For the text-containing cell, return its midpoint in [X, Y] coordinate format. 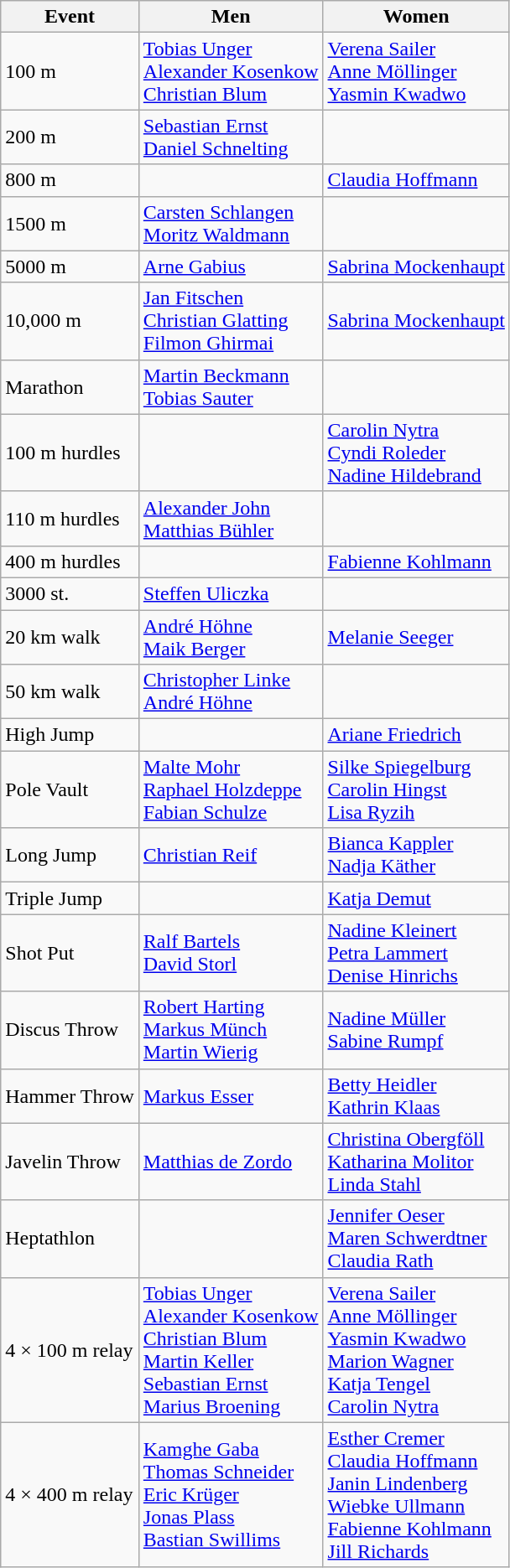
110 m hurdles [70, 518]
Ralf Bartels David Storl [231, 953]
Malte Mohr Raphael Holzdeppe Fabian Schulze [231, 789]
Christina Obergföll Katharina Molitor Linda Stahl [416, 1162]
Tobias Unger Alexander Kosenkow Christian Blum [231, 71]
Carsten Schlangen Moritz Waldmann [231, 223]
Discus Throw [70, 1030]
Fabienne Kohlmann [416, 561]
Long Jump [70, 855]
Jennifer Oeser Maren Schwerdtner Claudia Rath [416, 1239]
Melanie Seeger [416, 637]
Heptathlon [70, 1239]
Steffen Uliczka [231, 593]
Bianca Kappler Nadja Käther [416, 855]
Event [70, 17]
Silke Spiegelburg Carolin Hingst Lisa Ryzih [416, 789]
Jan Fitschen Christian Glatting Filmon Ghirmai [231, 321]
Kamghe Gaba Thomas Schneider Eric Krüger Jonas Plass Bastian Swillims [231, 1495]
Marathon [70, 387]
High Jump [70, 735]
100 m [70, 71]
Katja Demut [416, 898]
Shot Put [70, 953]
100 m hurdles [70, 453]
1500 m [70, 223]
4 × 100 m relay [70, 1349]
Martin Beckmann Tobias Sauter [231, 387]
Javelin Throw [70, 1162]
Tobias Unger Alexander Kosenkow Christian Blum Martin Keller Sebastian Ernst Marius Broening [231, 1349]
Esther Cremer Claudia Hoffmann Janin Lindenberg Wiebke Ullmann Fabienne Kohlmann Jill Richards [416, 1495]
Carolin Nytra Cyndi Roleder Nadine Hildebrand [416, 453]
400 m hurdles [70, 561]
Arne Gabius [231, 267]
Christopher Linke André Höhne [231, 692]
50 km walk [70, 692]
5000 m [70, 267]
Robert Harting Markus Münch Martin Wierig [231, 1030]
Christian Reif [231, 855]
Verena Sailer Anne Möllinger Yasmin Kwadwo Marion Wagner Katja Tengel Carolin Nytra [416, 1349]
Nadine Kleinert Petra Lammert Denise Hinrichs [416, 953]
200 m [70, 137]
Sebastian Ernst Daniel Schnelting [231, 137]
Alexander John Matthias Bühler [231, 518]
Ariane Friedrich [416, 735]
Triple Jump [70, 898]
10,000 m [70, 321]
3000 st. [70, 593]
800 m [70, 180]
Men [231, 17]
20 km walk [70, 637]
Matthias de Zordo [231, 1162]
4 × 400 m relay [70, 1495]
Nadine Müller Sabine Rumpf [416, 1030]
Women [416, 17]
Betty Heidler Kathrin Klaas [416, 1096]
André Höhne Maik Berger [231, 637]
Claudia Hoffmann [416, 180]
Pole Vault [70, 789]
Hammer Throw [70, 1096]
Verena Sailer Anne Möllinger Yasmin Kwadwo [416, 71]
Markus Esser [231, 1096]
